Return [X, Y] of the center of cell containing provided text 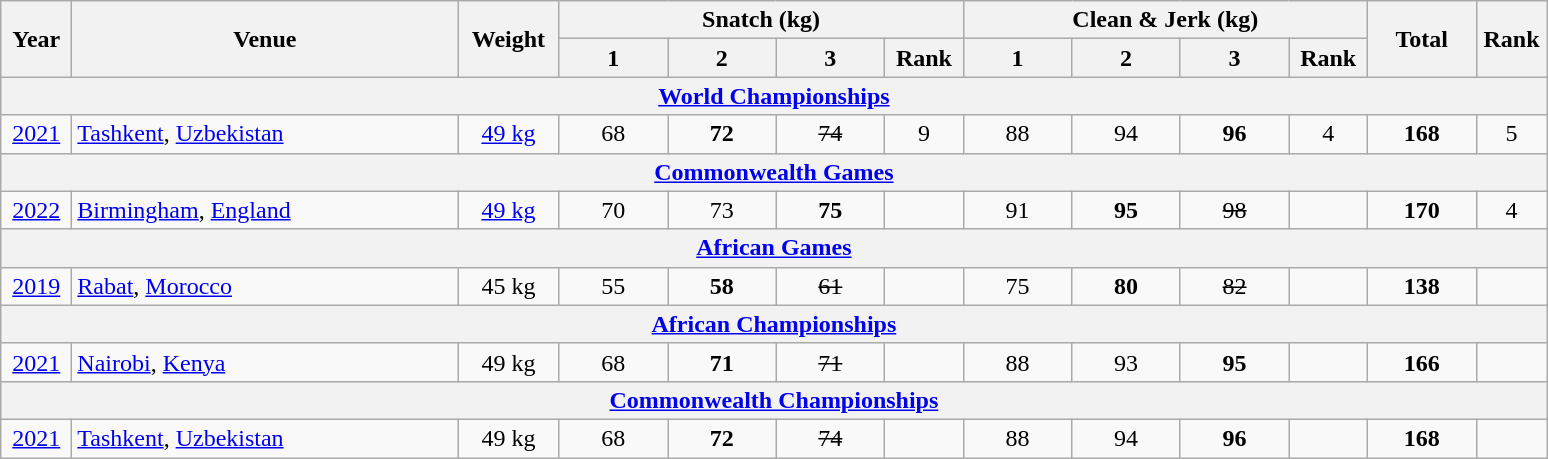
Venue [265, 39]
World Championships [774, 96]
138 [1422, 286]
African Games [774, 248]
2022 [36, 210]
5 [1512, 134]
58 [722, 286]
61 [830, 286]
170 [1422, 210]
Total [1422, 39]
9 [924, 134]
73 [722, 210]
70 [614, 210]
Commonwealth Championships [774, 400]
Birmingham, England [265, 210]
Weight [508, 39]
91 [1018, 210]
55 [614, 286]
98 [1234, 210]
166 [1422, 362]
Clean & Jerk (kg) [1165, 20]
93 [1126, 362]
Nairobi, Kenya [265, 362]
80 [1126, 286]
45 kg [508, 286]
African Championships [774, 324]
Snatch (kg) [761, 20]
Year [36, 39]
2019 [36, 286]
82 [1234, 286]
Rabat, Morocco [265, 286]
Commonwealth Games [774, 172]
